Find where the given text appears and provide that cell's center as [X, Y] coordinate. 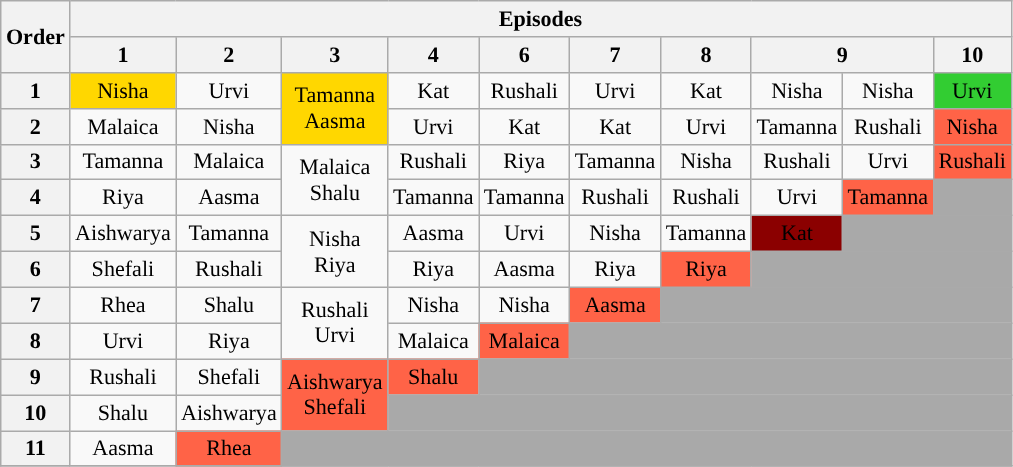
AishwaryaShefali [335, 395]
TamannaAasma [335, 108]
MalaicaShalu [335, 180]
Order [36, 36]
NishaRiya [335, 251]
RushaliUrvi [335, 323]
Episodes [540, 18]
11 [36, 448]
5 [36, 233]
